Determine the (X, Y) coordinate at the center of the cell enclosing the given text.  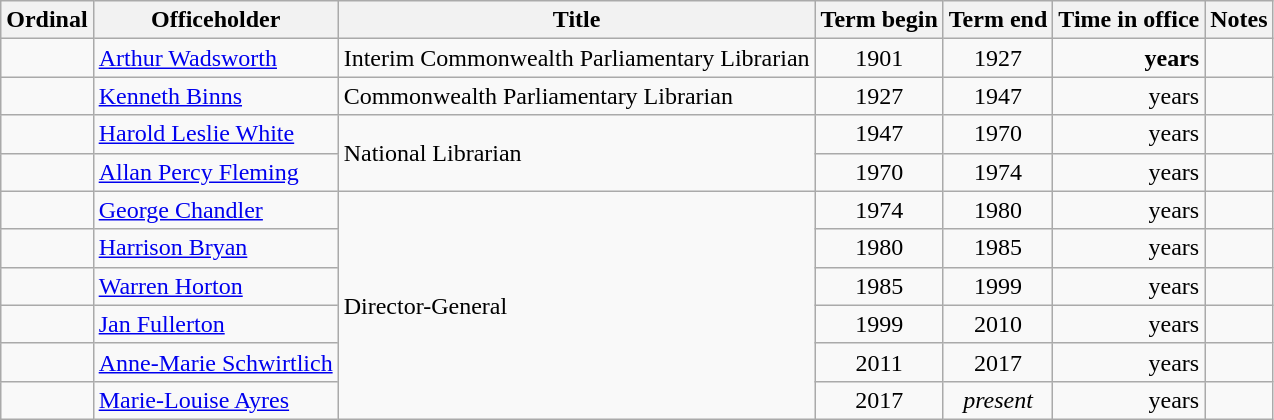
National Librarian (576, 153)
Jan Fullerton (216, 324)
Allan Percy Fleming (216, 172)
Kenneth Binns (216, 96)
Commonwealth Parliamentary Librarian (576, 96)
Interim Commonwealth Parliamentary Librarian (576, 58)
Officeholder (216, 20)
present (998, 400)
Marie-Louise Ayres (216, 400)
Director-General (576, 305)
George Chandler (216, 210)
Ordinal (47, 20)
Warren Horton (216, 286)
Notes (1239, 20)
Anne-Marie Schwirtlich (216, 362)
Harold Leslie White (216, 134)
Term end (998, 20)
Harrison Bryan (216, 248)
Arthur Wadsworth (216, 58)
Title (576, 20)
2011 (879, 362)
Term begin (879, 20)
Time in office (1129, 20)
2010 (998, 324)
1901 (879, 58)
